Return (X, Y) of the center of cell containing provided text 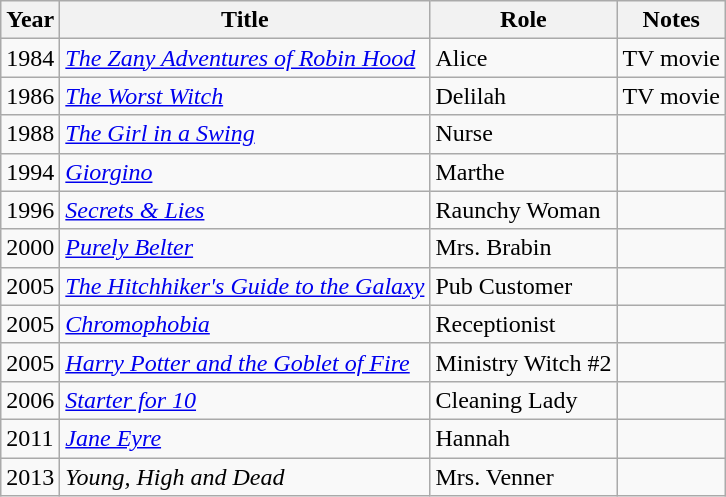
Title (245, 20)
Cleaning Lady (524, 400)
Secrets & Lies (245, 210)
Alice (524, 58)
Chromophobia (245, 324)
The Zany Adventures of Robin Hood (245, 58)
Hannah (524, 438)
Giorgino (245, 172)
The Girl in a Swing (245, 134)
Receptionist (524, 324)
Nurse (524, 134)
Raunchy Woman (524, 210)
Role (524, 20)
1984 (30, 58)
Young, High and Dead (245, 477)
Notes (672, 20)
Marthe (524, 172)
Mrs. Venner (524, 477)
1986 (30, 96)
Ministry Witch #2 (524, 362)
1988 (30, 134)
Purely Belter (245, 248)
Harry Potter and the Goblet of Fire (245, 362)
Mrs. Brabin (524, 248)
The Hitchhiker's Guide to the Galaxy (245, 286)
Delilah (524, 96)
2000 (30, 248)
Pub Customer (524, 286)
2013 (30, 477)
2011 (30, 438)
The Worst Witch (245, 96)
1994 (30, 172)
Year (30, 20)
2006 (30, 400)
Jane Eyre (245, 438)
1996 (30, 210)
Starter for 10 (245, 400)
